From the cell containing the given text, extract its center point as [x, y] coordinate. 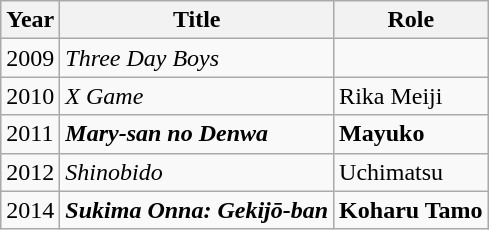
Year [30, 20]
2010 [30, 96]
2012 [30, 172]
Rika Meiji [411, 96]
2009 [30, 58]
2014 [30, 210]
Title [197, 20]
Koharu Tamo [411, 210]
Three Day Boys [197, 58]
Mary-san no Denwa [197, 134]
X Game [197, 96]
Uchimatsu [411, 172]
Role [411, 20]
2011 [30, 134]
Mayuko [411, 134]
Shinobido [197, 172]
Sukima Onna: Gekijō-ban [197, 210]
